Return [X, Y] of the center of cell containing provided text 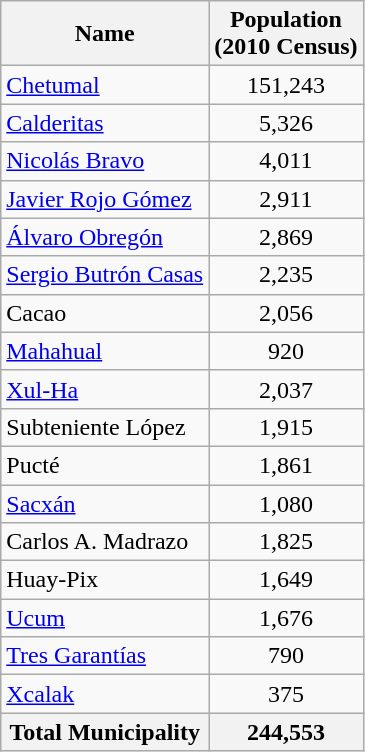
Name [105, 34]
Huay-Pix [105, 580]
Sergio Butrón Casas [105, 275]
2,235 [286, 275]
Total Municipality [105, 732]
151,243 [286, 85]
2,869 [286, 237]
Pucté [105, 465]
1,861 [286, 465]
1,676 [286, 618]
244,553 [286, 732]
2,056 [286, 313]
2,037 [286, 389]
Sacxán [105, 503]
Álvaro Obregón [105, 237]
Cacao [105, 313]
Javier Rojo Gómez [105, 199]
Nicolás Bravo [105, 161]
Xcalak [105, 694]
Xul-Ha [105, 389]
Subteniente López [105, 427]
Mahahual [105, 351]
375 [286, 694]
4,011 [286, 161]
Chetumal [105, 85]
1,080 [286, 503]
Calderitas [105, 123]
2,911 [286, 199]
Population(2010 Census) [286, 34]
Ucum [105, 618]
920 [286, 351]
1,825 [286, 542]
5,326 [286, 123]
Tres Garantías [105, 656]
1,915 [286, 427]
Carlos A. Madrazo [105, 542]
790 [286, 656]
1,649 [286, 580]
